From the cell containing the given text, extract its center point as [X, Y] coordinate. 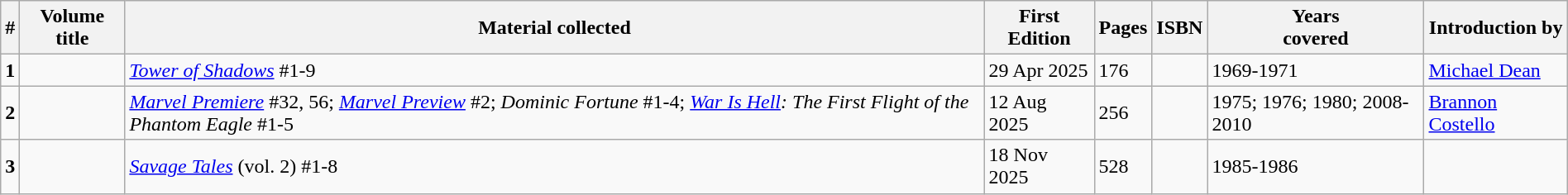
Marvel Premiere #32, 56; Marvel Preview #2; Dominic Fortune #1-4; War Is Hell: The First Flight of the Phantom Eagle #1-5 [554, 112]
256 [1123, 112]
29 Apr 2025 [1039, 70]
Savage Tales (vol. 2) #1-8 [554, 167]
1969-1971 [1316, 70]
Pages [1123, 28]
2 [10, 112]
Volume title [73, 28]
176 [1123, 70]
1 [10, 70]
1985-1986 [1316, 167]
12 Aug 2025 [1039, 112]
First Edition [1039, 28]
Brannon Costello [1495, 112]
Tower of Shadows #1-9 [554, 70]
# [10, 28]
Michael Dean [1495, 70]
Years covered [1316, 28]
18 Nov 2025 [1039, 167]
Material collected [554, 28]
1975; 1976; 1980; 2008-2010 [1316, 112]
528 [1123, 167]
ISBN [1179, 28]
3 [10, 167]
Introduction by [1495, 28]
